Scan for the cell matching the given text and deliver its [X, Y] coordinate at center. 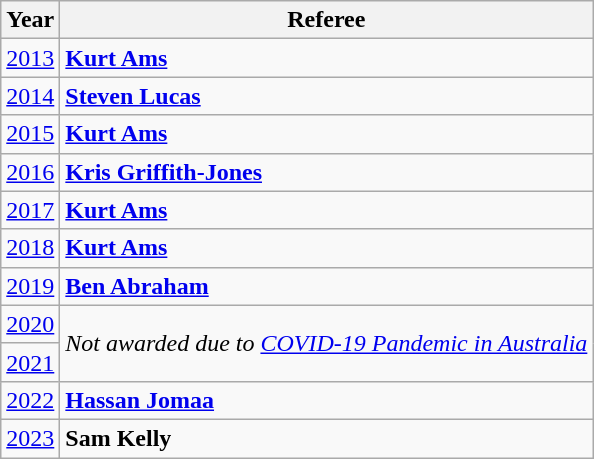
Referee [326, 20]
2019 [30, 286]
2016 [30, 172]
2013 [30, 58]
Steven Lucas [326, 96]
Sam Kelly [326, 438]
2018 [30, 248]
2020 [30, 324]
2014 [30, 96]
2022 [30, 400]
2021 [30, 362]
Hassan Jomaa [326, 400]
Year [30, 20]
2023 [30, 438]
2015 [30, 134]
Kris Griffith-Jones [326, 172]
2017 [30, 210]
Not awarded due to COVID-19 Pandemic in Australia [326, 343]
Ben Abraham [326, 286]
